Output the [X, Y] coordinate of the center of the cell containing the given text.  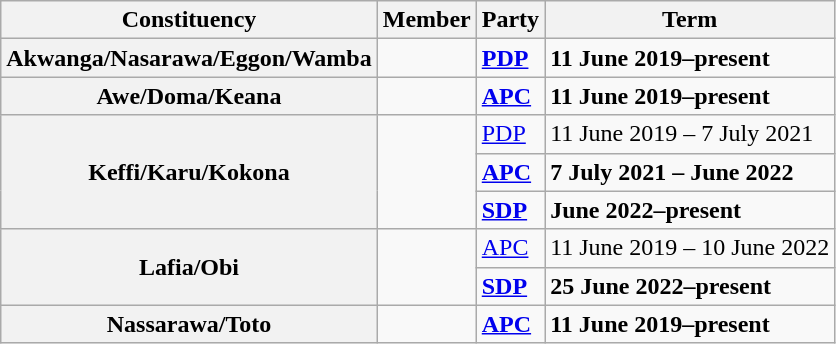
7 July 2021 – June 2022 [690, 172]
11 June 2019 – 10 June 2022 [690, 248]
June 2022–present [690, 210]
Party [510, 20]
Awe/Doma/Keana [189, 96]
Member [426, 20]
Keffi/Karu/Kokona [189, 172]
25 June 2022–present [690, 286]
Akwanga/Nasarawa/Eggon/Wamba [189, 58]
Nassarawa/Toto [189, 324]
Constituency [189, 20]
11 June 2019 – 7 July 2021 [690, 134]
Term [690, 20]
Lafia/Obi [189, 267]
